Capture the cell that displays the provided text and extract its [X, Y] central coordinate. 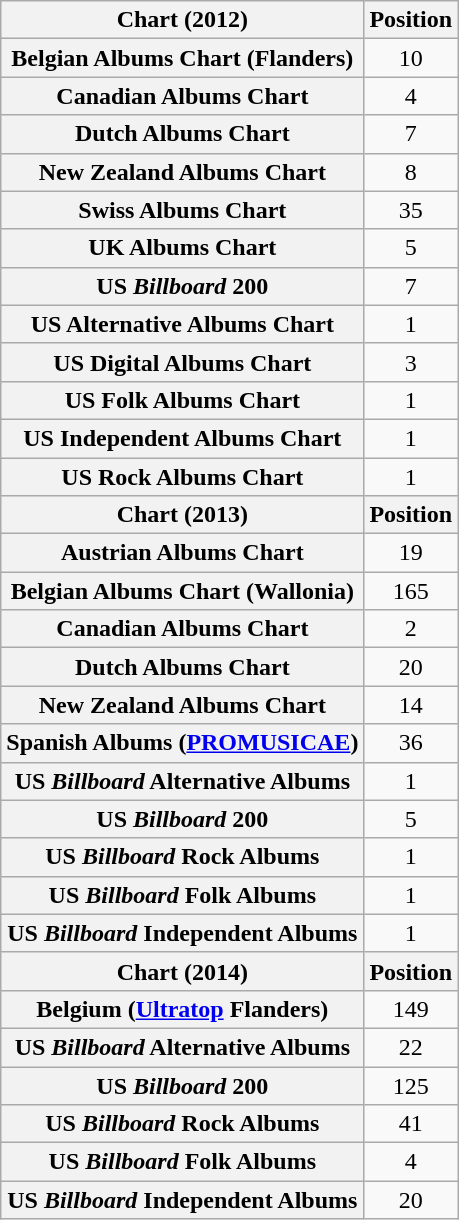
19 [411, 553]
149 [411, 1009]
41 [411, 1124]
Belgium (Ultratop Flanders) [182, 1009]
22 [411, 1047]
3 [411, 362]
Chart (2012) [182, 20]
Swiss Albums Chart [182, 210]
US Digital Albums Chart [182, 362]
Belgian Albums Chart (Flanders) [182, 58]
US Rock Albums Chart [182, 477]
36 [411, 743]
125 [411, 1085]
US Alternative Albums Chart [182, 324]
14 [411, 705]
35 [411, 210]
US Folk Albums Chart [182, 400]
165 [411, 591]
8 [411, 172]
2 [411, 629]
UK Albums Chart [182, 248]
US Independent Albums Chart [182, 438]
Belgian Albums Chart (Wallonia) [182, 591]
Austrian Albums Chart [182, 553]
Chart (2013) [182, 515]
Spanish Albums (PROMUSICAE) [182, 743]
10 [411, 58]
Chart (2014) [182, 971]
